Find where the given text appears and provide that cell's center as [X, Y] coordinate. 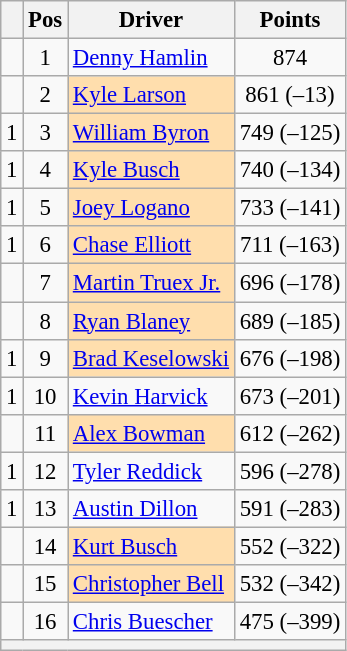
16 [46, 621]
552 (–322) [290, 546]
Kevin Harvick [152, 396]
9 [46, 358]
591 (–283) [290, 509]
10 [46, 396]
15 [46, 584]
733 (–141) [290, 208]
12 [46, 471]
Points [290, 20]
4 [46, 170]
740 (–134) [290, 170]
Pos [46, 20]
Martin Truex Jr. [152, 283]
Austin Dillon [152, 509]
689 (–185) [290, 321]
Driver [152, 20]
Denny Hamlin [152, 58]
5 [46, 208]
711 (–163) [290, 245]
Ryan Blaney [152, 321]
749 (–125) [290, 133]
Joey Logano [152, 208]
3 [46, 133]
14 [46, 546]
475 (–399) [290, 621]
Christopher Bell [152, 584]
861 (–13) [290, 95]
Kurt Busch [152, 546]
6 [46, 245]
2 [46, 95]
13 [46, 509]
8 [46, 321]
673 (–201) [290, 396]
Tyler Reddick [152, 471]
612 (–262) [290, 433]
7 [46, 283]
Kyle Larson [152, 95]
Chris Buescher [152, 621]
696 (–178) [290, 283]
532 (–342) [290, 584]
874 [290, 58]
676 (–198) [290, 358]
William Byron [152, 133]
11 [46, 433]
Kyle Busch [152, 170]
Alex Bowman [152, 433]
596 (–278) [290, 471]
Chase Elliott [152, 245]
Brad Keselowski [152, 358]
